Capture the cell that displays the provided text and extract its (x, y) central coordinate. 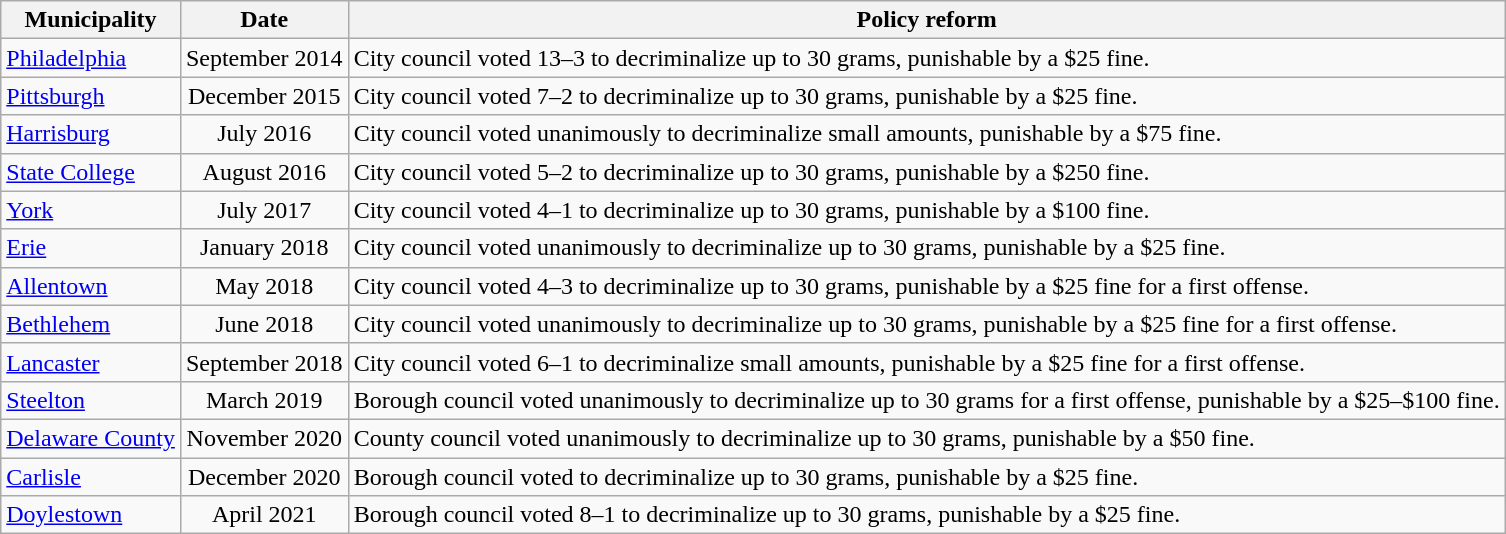
City council voted unanimously to decriminalize up to 30 grams, punishable by a $25 fine. (926, 248)
August 2016 (264, 172)
County council voted unanimously to decriminalize up to 30 grams, punishable by a $50 fine. (926, 438)
City council voted 6–1 to decriminalize small amounts, punishable by a $25 fine for a first offense. (926, 362)
Delaware County (91, 438)
January 2018 (264, 248)
Borough council voted 8–1 to decriminalize up to 30 grams, punishable by a $25 fine. (926, 515)
York (91, 210)
March 2019 (264, 400)
Borough council voted to decriminalize up to 30 grams, punishable by a $25 fine. (926, 477)
Doylestown (91, 515)
City council voted 5–2 to decriminalize up to 30 grams, punishable by a $250 fine. (926, 172)
Pittsburgh (91, 96)
November 2020 (264, 438)
Lancaster (91, 362)
Municipality (91, 20)
April 2021 (264, 515)
Erie (91, 248)
Policy reform (926, 20)
December 2020 (264, 477)
June 2018 (264, 324)
Borough council voted unanimously to decriminalize up to 30 grams for a first offense, punishable by a $25–$100 fine. (926, 400)
September 2018 (264, 362)
City council voted 4–1 to decriminalize up to 30 grams, punishable by a $100 fine. (926, 210)
May 2018 (264, 286)
City council voted 7–2 to decriminalize up to 30 grams, punishable by a $25 fine. (926, 96)
September 2014 (264, 58)
December 2015 (264, 96)
City council voted 4–3 to decriminalize up to 30 grams, punishable by a $25 fine for a first offense. (926, 286)
Bethlehem (91, 324)
City council voted 13–3 to decriminalize up to 30 grams, punishable by a $25 fine. (926, 58)
Date (264, 20)
Carlisle (91, 477)
Allentown (91, 286)
Steelton (91, 400)
State College (91, 172)
July 2017 (264, 210)
Harrisburg (91, 134)
City council voted unanimously to decriminalize small amounts, punishable by a $75 fine. (926, 134)
July 2016 (264, 134)
City council voted unanimously to decriminalize up to 30 grams, punishable by a $25 fine for a first offense. (926, 324)
Philadelphia (91, 58)
